Return [x, y] of the center of cell containing provided text 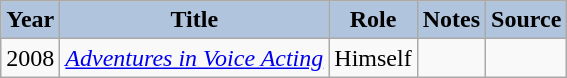
2008 [30, 58]
Adventures in Voice Acting [194, 58]
Title [194, 20]
Source [526, 20]
Role [373, 20]
Himself [373, 58]
Year [30, 20]
Notes [451, 20]
